Output the [x, y] coordinate of the center of the cell containing the given text.  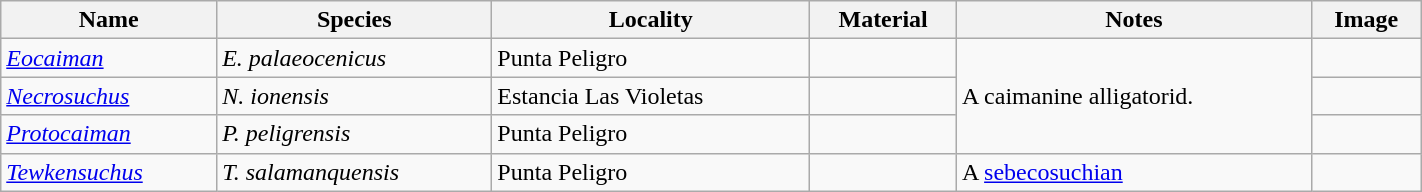
A sebecosuchian [1134, 172]
Species [354, 20]
P. peligrensis [354, 134]
Protocaiman [109, 134]
E. palaeocenicus [354, 58]
A caimanine alligatorid. [1134, 96]
Tewkensuchus [109, 172]
Necrosuchus [109, 96]
Estancia Las Violetas [651, 96]
Name [109, 20]
N. ionensis [354, 96]
Locality [651, 20]
T. salamanquensis [354, 172]
Image [1366, 20]
Material [884, 20]
Notes [1134, 20]
Eocaiman [109, 58]
